Identify which cell holds the provided text, then report its [X, Y] central coordinate. 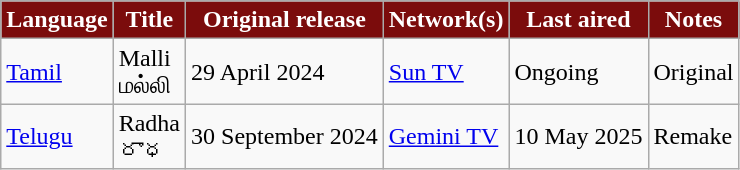
Radha రాధ [149, 136]
10 May 2025 [578, 136]
Last aired [578, 20]
Ongoing [578, 72]
Original [694, 72]
Telugu [57, 136]
Language [57, 20]
30 September 2024 [285, 136]
Title [149, 20]
Gemini TV [446, 136]
Sun TV [446, 72]
Tamil [57, 72]
Original release [285, 20]
Remake [694, 136]
29 April 2024 [285, 72]
Notes [694, 20]
Malli மல்லி [149, 72]
Network(s) [446, 20]
